Determine the (x, y) coordinate at the center of the cell enclosing the given text.  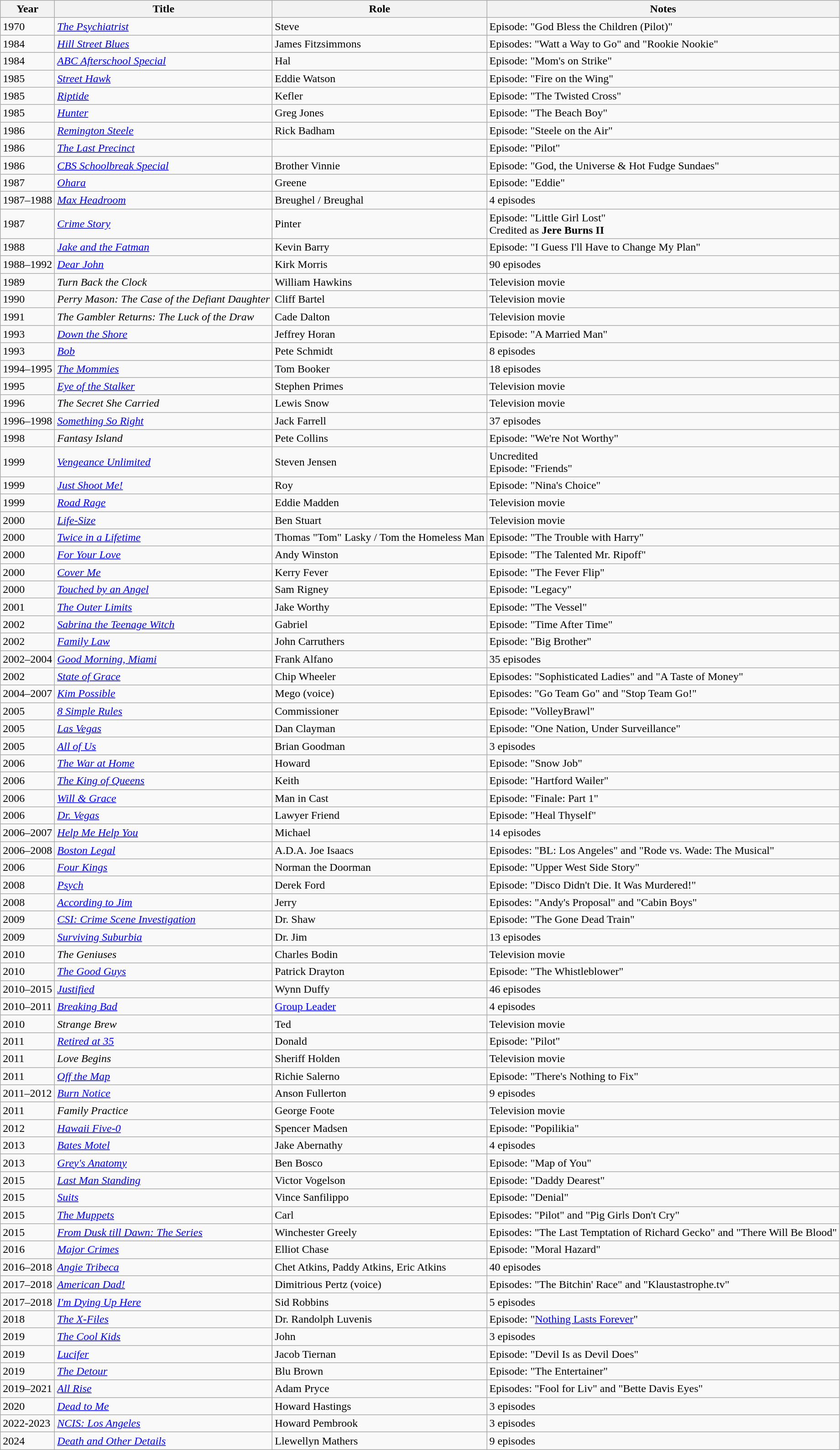
Dr. Jim (380, 937)
Tom Booker (380, 369)
Elliot Chase (380, 1250)
Episodes: "Go Team Go" and "Stop Team Go!" (663, 694)
Episodes: "Andy's Proposal" and "Cabin Boys" (663, 902)
Fantasy Island (163, 438)
46 episodes (663, 989)
Episode: "Nothing Lasts Forever" (663, 1319)
Retired at 35 (163, 1041)
Jerry (380, 902)
Touched by an Angel (163, 590)
John Carruthers (380, 642)
Ben Bosco (380, 1163)
Episode: "The Entertainer" (663, 1371)
Title (163, 9)
Episode: "Eddie" (663, 183)
All Rise (163, 1389)
Man in Cast (380, 798)
Howard Hastings (380, 1406)
Rick Badham (380, 131)
Donald (380, 1041)
American Dad! (163, 1284)
1994–1995 (27, 369)
Episodes: "Pilot" and "Pig Girls Don't Cry" (663, 1215)
Vince Sanfilippo (380, 1198)
Episode: "Upper West Side Story" (663, 868)
Episode: "Fire on the Wing" (663, 79)
Jacob Tiernan (380, 1354)
Commissioner (380, 711)
Howard (380, 763)
Role (380, 9)
Crime Story (163, 224)
Episode: "Map of You" (663, 1163)
Max Headroom (163, 200)
Thomas "Tom" Lasky / Tom the Homeless Man (380, 538)
Life-Size (163, 520)
2010–2011 (27, 1006)
CSI: Crime Scene Investigation (163, 920)
Notes (663, 9)
Episode: "One Nation, Under Surveillance" (663, 728)
Frank Alfano (380, 659)
Cliff Bartel (380, 299)
Hill Street Blues (163, 44)
Sid Robbins (380, 1302)
NCIS: Los Angeles (163, 1424)
2004–2007 (27, 694)
37 episodes (663, 421)
Breaking Bad (163, 1006)
The Geniuses (163, 954)
The Outer Limits (163, 607)
2012 (27, 1128)
Anson Fullerton (380, 1094)
Greg Jones (380, 113)
2010–2015 (27, 989)
Gabriel (380, 624)
The Muppets (163, 1215)
Dr. Shaw (380, 920)
Lewis Snow (380, 403)
Kefler (380, 96)
Mego (voice) (380, 694)
Group Leader (380, 1006)
Will & Grace (163, 798)
ABC Afterschool Special (163, 61)
Winchester Greely (380, 1232)
Episode: "I Guess I'll Have to Change My Plan" (663, 247)
All of Us (163, 746)
40 episodes (663, 1267)
Sheriff Holden (380, 1058)
Greene (380, 183)
Jake Worthy (380, 607)
Psych (163, 885)
A.D.A. Joe Isaacs (380, 850)
Episode: "Time After Time" (663, 624)
Hunter (163, 113)
Episode: "The Gone Dead Train" (663, 920)
Four Kings (163, 868)
Good Morning, Miami (163, 659)
Howard Pembrook (380, 1424)
Stephen Primes (380, 386)
Episode: "Snow Job" (663, 763)
Dear John (163, 265)
Family Law (163, 642)
Blu Brown (380, 1371)
Sam Rigney (380, 590)
Death and Other Details (163, 1441)
Episode: "Legacy" (663, 590)
Burn Notice (163, 1094)
Wynn Duffy (380, 989)
Episode: "There's Nothing to Fix" (663, 1076)
Jack Farrell (380, 421)
Jake Abernathy (380, 1146)
Episode: "God, the Universe & Hot Fudge Sundaes" (663, 165)
Episode: "Disco Didn't Die. It Was Murdered!" (663, 885)
Llewellyn Mathers (380, 1441)
Dan Clayman (380, 728)
1970 (27, 26)
Grey's Anatomy (163, 1163)
18 episodes (663, 369)
Steven Jensen (380, 462)
For Your Love (163, 555)
Episode: "Big Brother" (663, 642)
Bob (163, 351)
Spencer Madsen (380, 1128)
Strange Brew (163, 1024)
Riptide (163, 96)
The Psychiatrist (163, 26)
Lawyer Friend (380, 816)
1996–1998 (27, 421)
Episode: "The Twisted Cross" (663, 96)
From Dusk till Dawn: The Series (163, 1232)
The War at Home (163, 763)
The Gambler Returns: The Luck of the Draw (163, 317)
13 episodes (663, 937)
Kevin Barry (380, 247)
Year (27, 9)
Episode: "Steele on the Air" (663, 131)
Chet Atkins, Paddy Atkins, Eric Atkins (380, 1267)
2016 (27, 1250)
Pete Schmidt (380, 351)
Victor Vogelson (380, 1180)
1991 (27, 317)
The X-Files (163, 1319)
Justified (163, 989)
Episode: "Denial" (663, 1198)
2024 (27, 1441)
Down the Shore (163, 334)
William Hawkins (380, 282)
Pete Collins (380, 438)
Turn Back the Clock (163, 282)
The Cool Kids (163, 1336)
Family Practice (163, 1111)
Episode: "The Talented Mr. Ripoff" (663, 555)
1990 (27, 299)
CBS Schoolbreak Special (163, 165)
Twice in a Lifetime (163, 538)
1998 (27, 438)
Derek Ford (380, 885)
Brian Goodman (380, 746)
Michael (380, 833)
14 episodes (663, 833)
Eye of the Stalker (163, 386)
8 Simple Rules (163, 711)
Hawaii Five-0 (163, 1128)
John (380, 1336)
The Last Precinct (163, 148)
James Fitzsimmons (380, 44)
Andy Winston (380, 555)
Just Shoot Me! (163, 485)
Episode: "Daddy Dearest" (663, 1180)
According to Jim (163, 902)
Bates Motel (163, 1146)
Off the Map (163, 1076)
Episode: "Heal Thyself" (663, 816)
Eddie Watson (380, 79)
Major Crimes (163, 1250)
Vengeance Unlimited (163, 462)
Episodes: "BL: Los Angeles" and "Rode vs. Wade: The Musical" (663, 850)
5 episodes (663, 1302)
35 episodes (663, 659)
2006–2007 (27, 833)
Episodes: "The Bitchin' Race" and "Klaustastrophe.tv" (663, 1284)
George Foote (380, 1111)
Episode: "Little Girl Lost"Credited as Jere Burns II (663, 224)
Eddie Madden (380, 503)
Episode: "The Beach Boy" (663, 113)
Last Man Standing (163, 1180)
Charles Bodin (380, 954)
Breughel / Breughal (380, 200)
Kirk Morris (380, 265)
State of Grace (163, 676)
Pinter (380, 224)
Lucifer (163, 1354)
Sabrina the Teenage Witch (163, 624)
1988 (27, 247)
Episode: "Finale: Part 1" (663, 798)
Episode: "The Whistleblower" (663, 972)
Episode: "VolleyBrawl" (663, 711)
Hal (380, 61)
90 episodes (663, 265)
2002–2004 (27, 659)
2006–2008 (27, 850)
Jake and the Fatman (163, 247)
The Good Guys (163, 972)
Suits (163, 1198)
Keith (380, 780)
Episodes: "Sophisticated Ladies" and "A Taste of Money" (663, 676)
Angie Tribeca (163, 1267)
Ben Stuart (380, 520)
1989 (27, 282)
Steve (380, 26)
2020 (27, 1406)
Remington Steele (163, 131)
Street Hawk (163, 79)
Ted (380, 1024)
Adam Pryce (380, 1389)
1988–1992 (27, 265)
1987–1988 (27, 200)
Las Vegas (163, 728)
Cade Dalton (380, 317)
Dimitrious Pertz (voice) (380, 1284)
UncreditedEpisode: "Friends" (663, 462)
2016–2018 (27, 1267)
Brother Vinnie (380, 165)
Dr. Randolph Luvenis (380, 1319)
2019–2021 (27, 1389)
Episodes: "Watt a Way to Go" and "Rookie Nookie" (663, 44)
Episode: "The Fever Flip" (663, 572)
Episodes: "Fool for Liv" and "Bette Davis Eyes" (663, 1389)
Episode: "A Married Man" (663, 334)
Episode: "We're Not Worthy" (663, 438)
Chip Wheeler (380, 676)
Kim Possible (163, 694)
Episode: "Nina's Choice" (663, 485)
Cover Me (163, 572)
Carl (380, 1215)
The Secret She Carried (163, 403)
Surviving Suburbia (163, 937)
Kerry Fever (380, 572)
Richie Salerno (380, 1076)
Roy (380, 485)
Episode: "The Vessel" (663, 607)
2011–2012 (27, 1094)
8 episodes (663, 351)
I'm Dying Up Here (163, 1302)
Episode: "The Trouble with Harry" (663, 538)
Ohara (163, 183)
The King of Queens (163, 780)
Help Me Help You (163, 833)
Episode: "Mom's on Strike" (663, 61)
Dead to Me (163, 1406)
1996 (27, 403)
The Mommies (163, 369)
Something So Right (163, 421)
Road Rage (163, 503)
Episode: "God Bless the Children (Pilot)" (663, 26)
The Detour (163, 1371)
Patrick Drayton (380, 972)
2001 (27, 607)
2022-2023 (27, 1424)
Episode: "Hartford Wailer" (663, 780)
Love Begins (163, 1058)
Jeffrey Horan (380, 334)
1995 (27, 386)
Dr. Vegas (163, 816)
Perry Mason: The Case of the Defiant Daughter (163, 299)
Norman the Doorman (380, 868)
Episode: "Popilikia" (663, 1128)
Boston Legal (163, 850)
Episode: "Devil Is as Devil Does" (663, 1354)
Episodes: "The Last Temptation of Richard Gecko" and "There Will Be Blood" (663, 1232)
Episode: "Moral Hazard" (663, 1250)
2018 (27, 1319)
